For the text-containing cell, return its midpoint in (X, Y) coordinate format. 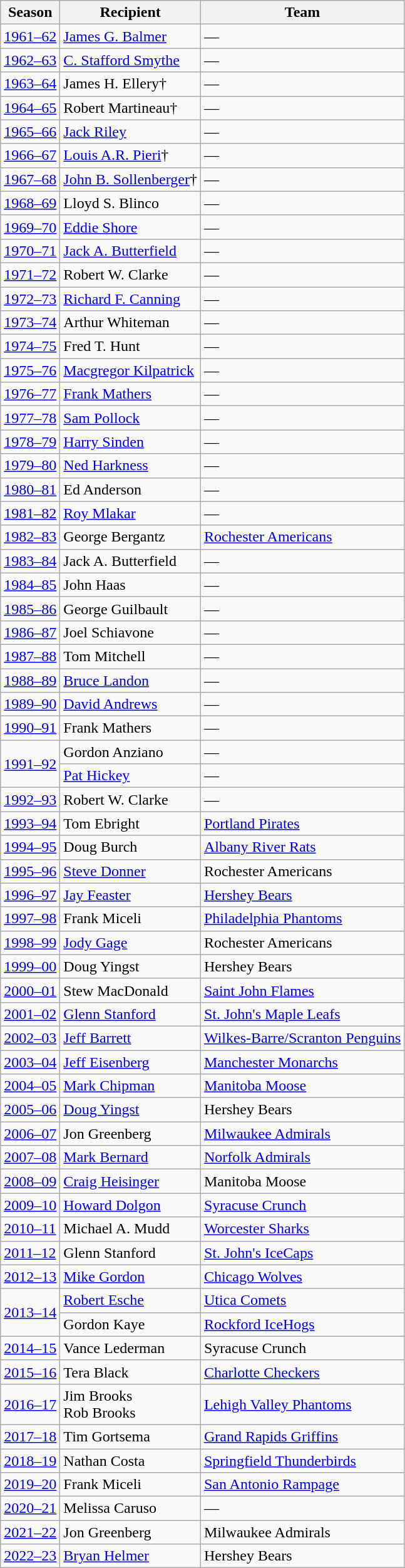
2015–16 (30, 1372)
1984–85 (30, 585)
Lehigh Valley Phantoms (302, 1404)
Ned Harkness (130, 466)
2004–05 (30, 1086)
2014–15 (30, 1348)
Season (30, 13)
1989–90 (30, 704)
Tom Mitchell (130, 656)
2013–14 (30, 1312)
Chicago Wolves (302, 1277)
St. John's IceCaps (302, 1253)
2002–03 (30, 1038)
Mark Chipman (130, 1086)
1964–65 (30, 108)
1970–71 (30, 251)
1974–75 (30, 347)
Sam Pollock (130, 418)
John B. Sollenberger† (130, 179)
Nathan Costa (130, 1461)
1977–78 (30, 418)
Rockford IceHogs (302, 1324)
Manchester Monarchs (302, 1062)
2005–06 (30, 1110)
Steve Donner (130, 871)
1972–73 (30, 299)
1967–68 (30, 179)
Jeff Barrett (130, 1038)
Eddie Shore (130, 227)
Mark Bernard (130, 1158)
Jim BrooksRob Brooks (130, 1404)
1966–67 (30, 155)
1998–99 (30, 943)
1982–83 (30, 537)
1986–87 (30, 632)
2008–09 (30, 1181)
Arthur Whiteman (130, 323)
Albany River Rats (302, 847)
Tom Ebright (130, 823)
1963–64 (30, 84)
1962–63 (30, 60)
1969–70 (30, 227)
2010–11 (30, 1229)
Richard F. Canning (130, 299)
1981–82 (30, 513)
George Bergantz (130, 537)
Portland Pirates (302, 823)
Mike Gordon (130, 1277)
Wilkes-Barre/Scranton Penguins (302, 1038)
1965–66 (30, 132)
2020–21 (30, 1508)
Harry Sinden (130, 442)
Philadelphia Phantoms (302, 919)
Howard Dolgon (130, 1205)
Macgregor Kilpatrick (130, 370)
Ed Anderson (130, 489)
1985–86 (30, 609)
C. Stafford Smythe (130, 60)
Charlotte Checkers (302, 1372)
2022–23 (30, 1556)
Worcester Sharks (302, 1229)
Tera Black (130, 1372)
Robert Esche (130, 1300)
Recipient (130, 13)
James H. Ellery† (130, 84)
David Andrews (130, 704)
1990–91 (30, 728)
George Guilbault (130, 609)
2000–01 (30, 990)
Utica Comets (302, 1300)
2001–02 (30, 1014)
1968–69 (30, 203)
2017–18 (30, 1436)
Jody Gage (130, 943)
1971–72 (30, 274)
1988–89 (30, 680)
San Antonio Rampage (302, 1485)
Robert Martineau† (130, 108)
Pat Hickey (130, 776)
Louis A.R. Pieri† (130, 155)
2009–10 (30, 1205)
St. John's Maple Leafs (302, 1014)
Lloyd S. Blinco (130, 203)
2018–19 (30, 1461)
Bruce Landon (130, 680)
Grand Rapids Griffins (302, 1436)
Jay Feaster (130, 895)
2006–07 (30, 1134)
2011–12 (30, 1253)
Springfield Thunderbirds (302, 1461)
Bryan Helmer (130, 1556)
1996–97 (30, 895)
2021–22 (30, 1532)
1994–95 (30, 847)
John Haas (130, 585)
2012–13 (30, 1277)
Saint John Flames (302, 990)
1976–77 (30, 394)
2019–20 (30, 1485)
2007–08 (30, 1158)
1987–88 (30, 656)
Michael A. Mudd (130, 1229)
Gordon Kaye (130, 1324)
1999–00 (30, 966)
Melissa Caruso (130, 1508)
1961–62 (30, 36)
Roy Mlakar (130, 513)
Fred T. Hunt (130, 347)
1992–93 (30, 800)
Vance Lederman (130, 1348)
1991–92 (30, 764)
1997–98 (30, 919)
2003–04 (30, 1062)
1983–84 (30, 561)
Stew MacDonald (130, 990)
Craig Heisinger (130, 1181)
1993–94 (30, 823)
1980–81 (30, 489)
1975–76 (30, 370)
Gordon Anziano (130, 752)
1995–96 (30, 871)
Jeff Eisenberg (130, 1062)
James G. Balmer (130, 36)
Team (302, 13)
1973–74 (30, 323)
1979–80 (30, 466)
Norfolk Admirals (302, 1158)
Joel Schiavone (130, 632)
2016–17 (30, 1404)
1978–79 (30, 442)
Tim Gortsema (130, 1436)
Jack Riley (130, 132)
Doug Burch (130, 847)
